From the cell containing the given text, extract its center point as [x, y] coordinate. 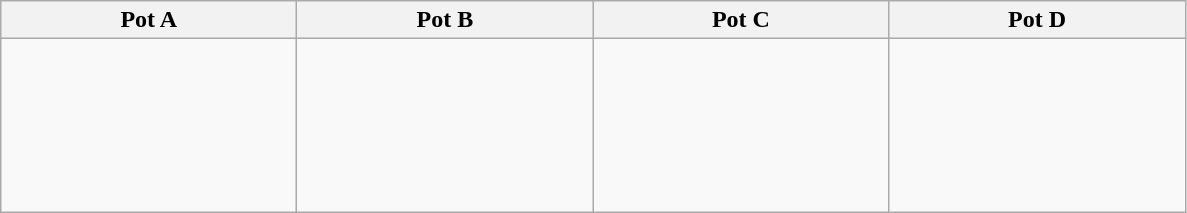
Pot D [1037, 20]
Pot C [741, 20]
Pot B [445, 20]
Pot A [149, 20]
